Find where the given text appears and provide that cell's center as [x, y] coordinate. 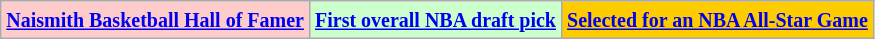
Selected for an NBA All-Star Game [718, 20]
First overall NBA draft pick [435, 20]
Naismith Basketball Hall of Famer [156, 20]
